Return (X, Y) of the center of cell containing provided text 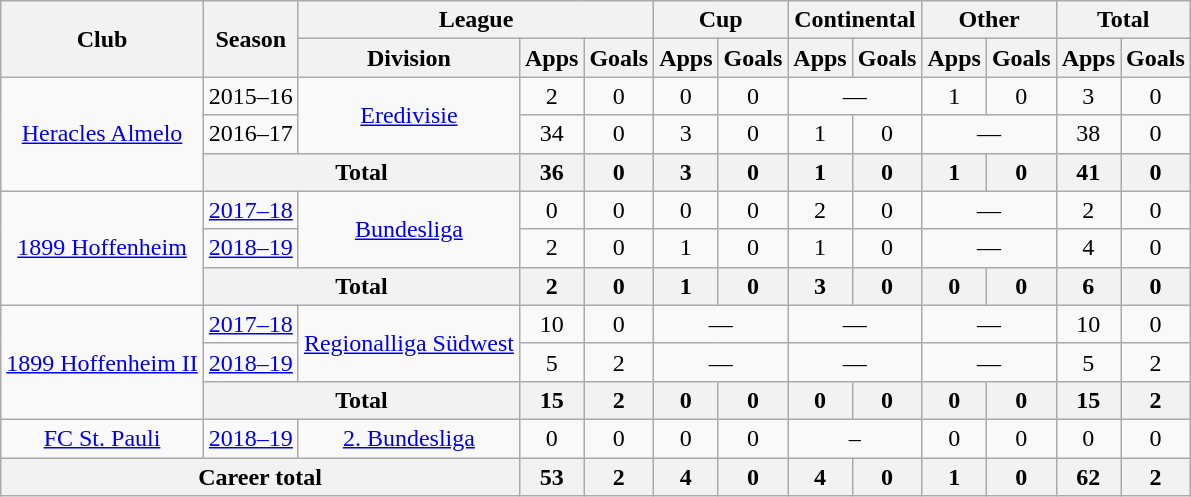
FC St. Pauli (102, 438)
53 (551, 477)
Club (102, 39)
6 (1088, 286)
34 (551, 134)
1899 Hoffenheim (102, 248)
62 (1088, 477)
Heracles Almelo (102, 134)
Division (408, 58)
38 (1088, 134)
– (855, 438)
1899 Hoffenheim II (102, 362)
2016–17 (250, 134)
Bundesliga (408, 229)
36 (551, 172)
Eredivisie (408, 115)
2015–16 (250, 96)
Season (250, 39)
Career total (260, 477)
41 (1088, 172)
2. Bundesliga (408, 438)
League (476, 20)
Other (989, 20)
Cup (721, 20)
Regionalliga Südwest (408, 343)
Continental (855, 20)
